Extract the (X, Y) coordinate from the center of the cell holding the provided text.  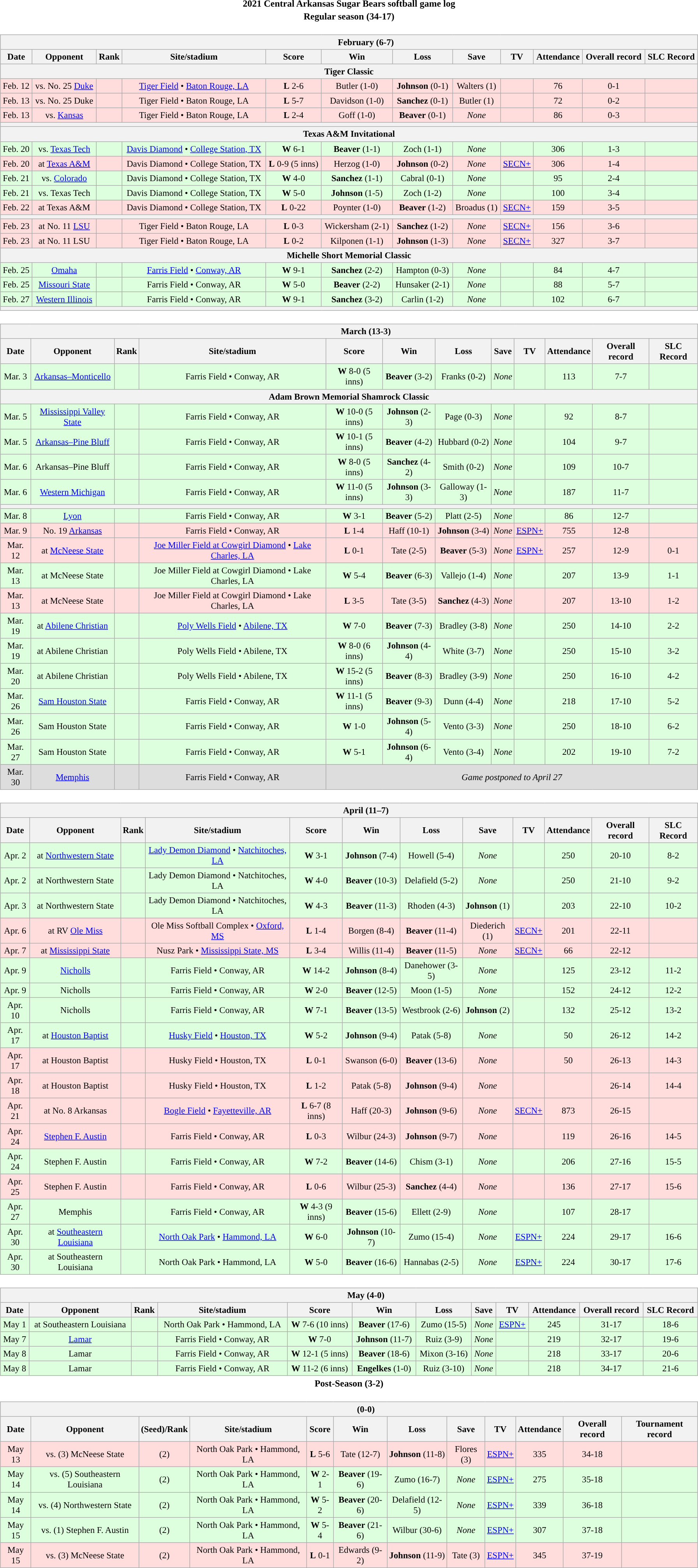
Zoch (1-2) (422, 193)
26-14 (620, 1086)
Beaver (4-2) (409, 442)
245 (554, 1325)
April (11–7) (349, 810)
Mar. 8 (16, 516)
3-4 (614, 193)
Apr. 6 (15, 931)
Ruiz (3-10) (444, 1369)
Feb. 12 (16, 86)
Sanchez (3-2) (357, 300)
102 (558, 300)
Johnson (11-8) (417, 1454)
109 (569, 467)
Butler (1) (477, 101)
Beaver (16-6) (371, 1262)
Carlin (1-2) (422, 300)
Western Michigan (72, 492)
327 (558, 241)
4-2 (673, 676)
Haff (20-3) (371, 1111)
156 (558, 226)
6-7 (614, 300)
5-2 (673, 701)
Ellett (2-9) (432, 1211)
Westbrook (2-6) (432, 1010)
21-6 (670, 1369)
Galloway (1-3) (464, 492)
Mar. 3 (16, 376)
Johnson (0-2) (422, 164)
11-7 (621, 492)
Sanchez (1-1) (357, 178)
Tate (3-5) (409, 601)
Bradley (3-9) (464, 676)
3-5 (614, 207)
Swanson (6-0) (371, 1061)
Feb. 27 (16, 300)
13-9 (621, 576)
202 (569, 752)
Vento (3-3) (464, 727)
7-2 (673, 752)
vs. (1) Stephen F. Austin (85, 1530)
Tate (3) (466, 1555)
L 0-22 (294, 207)
Hunsaker (2-1) (422, 285)
W 2-1 (320, 1479)
8-2 (673, 855)
Vallejo (1-4) (464, 576)
Bradley (3-8) (464, 626)
Herzog (1-0) (357, 164)
W 12-1 (5 inns) (319, 1354)
May 1 (15, 1325)
Tournament record (659, 1429)
159 (558, 207)
Wickersham (2-1) (357, 226)
11-2 (673, 971)
Sanchez (4-2) (409, 467)
92 (569, 417)
Platt (2-5) (464, 516)
15-5 (673, 1161)
Beaver (21-6) (360, 1530)
10-2 (673, 906)
W 7-6 (10 inns) (319, 1325)
1-1 (673, 576)
201 (568, 931)
W 6-0 (316, 1237)
66 (568, 951)
9-7 (621, 442)
Johnson (7-4) (371, 855)
219 (554, 1339)
Sanchez (4-4) (432, 1186)
14-2 (673, 1035)
Broadus (1) (477, 207)
0-2 (614, 101)
Sanchez (2-2) (357, 270)
W 14-2 (316, 971)
Wilbur (24-3) (371, 1136)
Beaver (17-6) (384, 1325)
Diederich (1) (488, 931)
107 (568, 1211)
Johnson (3-4) (464, 530)
Mixon (3-16) (444, 1354)
L 2-6 (294, 86)
14-4 (673, 1086)
1-2 (673, 601)
Johnson (9-6) (432, 1111)
Engelkes (1-0) (384, 1369)
W 5-1 (354, 752)
Poynter (1-0) (357, 207)
Wilbur (30-6) (417, 1530)
Johnson (1) (488, 906)
W 2-0 (316, 990)
Beaver (19-6) (360, 1479)
187 (569, 492)
Beaver (7-3) (409, 626)
14-10 (621, 626)
24-12 (620, 990)
Mar. 9 (16, 530)
Tate (12-7) (360, 1454)
Feb. 22 (16, 207)
Johnson (8-4) (371, 971)
Texas A&M Invitational (349, 134)
20-10 (620, 855)
Beaver (5-3) (464, 551)
14-3 (673, 1061)
Johnson (1-5) (357, 193)
Apr. 21 (15, 1111)
No. 19 Arkansas (72, 530)
Beaver (13-6) (432, 1061)
34-18 (592, 1454)
Page (0-3) (464, 417)
26-15 (620, 1111)
Delafield (12-5) (417, 1505)
W 10-0 (5 inns) (354, 417)
Arkansas–Monticello (72, 376)
132 (568, 1010)
13-2 (673, 1010)
Sanchez (1-2) (422, 226)
5-7 (614, 285)
Johnson (11-9) (417, 1555)
4-7 (614, 270)
Hubbard (0-2) (464, 442)
1-3 (614, 149)
Sanchez (0-1) (422, 101)
L 2-4 (294, 115)
Mar. 27 (16, 752)
15-6 (673, 1186)
2-2 (673, 626)
at Mississippi State (76, 951)
Zumo (15-4) (432, 1237)
119 (568, 1136)
37-19 (592, 1555)
873 (568, 1111)
257 (569, 551)
19-10 (621, 752)
3-2 (673, 651)
12-8 (621, 530)
Davidson (1-0) (357, 101)
L 3-4 (316, 951)
Edwards (9-2) (360, 1555)
21-10 (620, 880)
20-6 (670, 1354)
Rhoden (4-3) (432, 906)
Beaver (14-6) (371, 1161)
Omaha (64, 270)
Apr. 7 (15, 951)
3-7 (614, 241)
Game postponed to April 27 (512, 777)
Flores (3) (466, 1454)
Beaver (11-3) (371, 906)
22-11 (620, 931)
203 (568, 906)
2-4 (614, 178)
88 (558, 285)
18-10 (621, 727)
Apr. 25 (15, 1186)
W 8-0 (6 inns) (354, 651)
Zumo (16-7) (417, 1479)
25-12 (620, 1010)
L 0-9 (5 inns) (294, 164)
95 (558, 178)
Johnson (5-4) (409, 727)
19-6 (670, 1339)
Beaver (18-6) (384, 1354)
Ole Miss Softball Complex • Oxford, MS (218, 931)
Johnson (2-3) (409, 417)
W 4-3 (9 inns) (316, 1211)
Beaver (1-1) (357, 149)
37-18 (592, 1530)
Beaver (2-2) (357, 285)
345 (539, 1555)
vs. Kansas (64, 115)
W 11-2 (6 inns) (319, 1369)
Danehower (3-5) (432, 971)
Mississippi Valley State (72, 417)
Apr. 3 (15, 906)
W 10-1 (5 inns) (354, 442)
Mar. 12 (16, 551)
Beaver (13-5) (371, 1010)
16-6 (673, 1237)
16-10 (621, 676)
3-6 (614, 226)
Delafield (5-2) (432, 880)
Tate (2-5) (409, 551)
Johnson (4-4) (409, 651)
White (3-7) (464, 651)
206 (568, 1161)
Beaver (6-3) (409, 576)
W 4-3 (316, 906)
March (13-3) (349, 331)
0-3 (614, 115)
22-12 (620, 951)
May 13 (16, 1454)
12-7 (621, 516)
15-10 (621, 651)
8-7 (621, 417)
(0-0) (349, 1409)
26-16 (620, 1136)
35-18 (592, 1479)
28-17 (620, 1211)
Johnson (10-7) (371, 1237)
Hannabas (2-5) (432, 1262)
1-4 (614, 164)
May 7 (15, 1339)
26-13 (620, 1061)
(Seed)/Rank (164, 1429)
113 (569, 376)
Apr. 10 (15, 1010)
26-12 (620, 1035)
W 1-0 (354, 727)
W 6-1 (294, 149)
22-10 (620, 906)
33-17 (611, 1354)
Hampton (0-3) (422, 270)
Butler (1-0) (357, 86)
Zoch (1-1) (422, 149)
Missouri State (64, 285)
Franks (0-2) (464, 376)
Beaver (20-6) (360, 1505)
100 (558, 193)
Vento (3-4) (464, 752)
339 (539, 1505)
7-7 (621, 376)
Goff (1-0) (357, 115)
L 6-7 (8 inns) (316, 1111)
Bogle Field • Fayetteville, AR (218, 1111)
12-2 (673, 990)
L 3-5 (354, 601)
Howell (5-4) (432, 855)
February (6-7) (349, 42)
Beaver (0-1) (422, 115)
Adam Brown Memorial Shamrock Classic (349, 396)
Apr. 27 (15, 1211)
755 (569, 530)
Johnson (2) (488, 1010)
Beaver (5-2) (409, 516)
L 1-2 (316, 1086)
14-5 (673, 1136)
at No. 8 Arkansas (76, 1111)
W 11-0 (5 inns) (354, 492)
Wilbur (25-3) (371, 1186)
335 (539, 1454)
vs. Colorado (64, 178)
Johnson (9-7) (432, 1136)
Beaver (8-3) (409, 676)
125 (568, 971)
Beaver (9-3) (409, 701)
27-17 (620, 1186)
6-2 (673, 727)
Johnson (1-3) (422, 241)
275 (539, 1479)
W 7-1 (316, 1010)
at RV Ole Miss (76, 931)
Beaver (11-5) (432, 951)
May (4-0) (349, 1295)
Apr. 18 (15, 1086)
Smith (0-2) (464, 467)
Mar. 30 (16, 777)
Beaver (12-5) (371, 990)
72 (558, 101)
10-7 (621, 467)
Cabral (0-1) (422, 178)
34-17 (611, 1369)
Haff (10-1) (409, 530)
Moon (1-5) (432, 990)
Borgen (8-4) (371, 931)
Kilponen (1-1) (357, 241)
Nusz Park • Mississippi State, MS (218, 951)
L 5-7 (294, 101)
17-6 (673, 1262)
13-10 (621, 601)
12-9 (621, 551)
32-17 (611, 1339)
136 (568, 1186)
Western Illinois (64, 300)
vs. (5) Southeastern Louisiana (85, 1479)
L 5-6 (320, 1454)
Beaver (3-2) (409, 376)
W 11-1 (5 inns) (354, 701)
Johnson (0-1) (422, 86)
18-6 (670, 1325)
Willis (11-4) (371, 951)
23-12 (620, 971)
Mar. 20 (16, 676)
36-18 (592, 1505)
Lyon (72, 516)
104 (569, 442)
Dunn (4-4) (464, 701)
76 (558, 86)
W 7-2 (316, 1161)
Johnson (6-4) (409, 752)
L 0-6 (316, 1186)
Michelle Short Memorial Classic (349, 255)
152 (568, 990)
Beaver (15-6) (371, 1211)
Beaver (10-3) (371, 880)
Ruiz (3-9) (444, 1339)
31-17 (611, 1325)
9-2 (673, 880)
84 (558, 270)
27-16 (620, 1161)
29-17 (620, 1237)
Chism (3-1) (432, 1161)
Johnson (3-3) (409, 492)
W 15-2 (5 inns) (354, 676)
17-10 (621, 701)
Walters (1) (477, 86)
Johnson (11-7) (384, 1339)
Beaver (11-4) (432, 931)
Beaver (1-2) (422, 207)
30-17 (620, 1262)
Tiger Classic (349, 71)
Zumo (15-5) (444, 1325)
Sanchez (4-3) (464, 601)
vs. (4) Northwestern State (85, 1505)
307 (539, 1530)
L 0-2 (294, 241)
